From the cell containing the given text, extract its center point as (X, Y) coordinate. 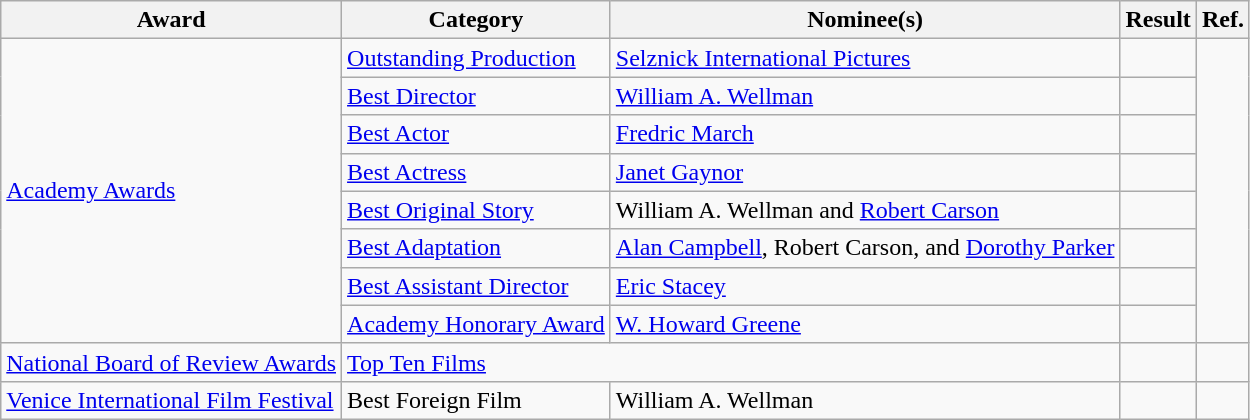
Academy Honorary Award (476, 324)
Best Director (476, 96)
Best Foreign Film (476, 400)
William A. Wellman and Robert Carson (865, 210)
Ref. (1222, 20)
Nominee(s) (865, 20)
W. Howard Greene (865, 324)
Alan Campbell, Robert Carson, and Dorothy Parker (865, 248)
Top Ten Films (731, 362)
Best Adaptation (476, 248)
Selznick International Pictures (865, 58)
Outstanding Production (476, 58)
Best Assistant Director (476, 286)
Academy Awards (172, 191)
Category (476, 20)
Fredric March (865, 134)
Venice International Film Festival (172, 400)
Result (1158, 20)
Janet Gaynor (865, 172)
Best Original Story (476, 210)
Eric Stacey (865, 286)
Award (172, 20)
National Board of Review Awards (172, 362)
Best Actress (476, 172)
Best Actor (476, 134)
